Scan for the cell matching the given text and deliver its [x, y] coordinate at center. 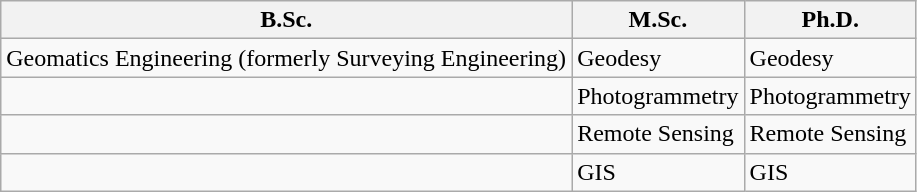
M.Sc. [658, 20]
Ph.D. [830, 20]
Geomatics Engineering (formerly Surveying Engineering) [286, 58]
B.Sc. [286, 20]
